Pinpoint the cell where the given text exists, returning its (x, y) midpoint coordinate. 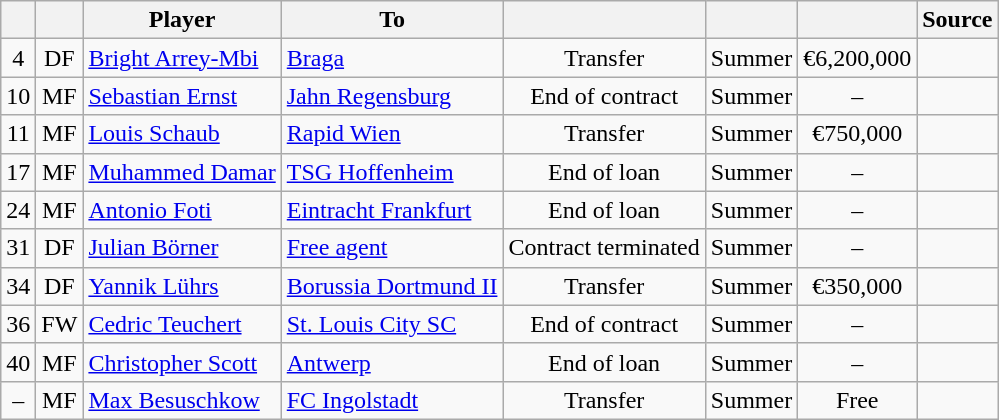
17 (18, 172)
31 (18, 248)
4 (18, 58)
Source (958, 20)
Braga (392, 58)
Yannik Lührs (182, 286)
Rapid Wien (392, 134)
36 (18, 324)
Contract terminated (604, 248)
To (392, 20)
Antwerp (392, 362)
Borussia Dortmund II (392, 286)
Player (182, 20)
Muhammed Damar (182, 172)
Christopher Scott (182, 362)
Free (858, 400)
Cedric Teuchert (182, 324)
34 (18, 286)
Julian Börner (182, 248)
Jahn Regensburg (392, 96)
FW (60, 324)
Free agent (392, 248)
11 (18, 134)
Max Besuschkow (182, 400)
Sebastian Ernst (182, 96)
FC Ingolstadt (392, 400)
Antonio Foti (182, 210)
Louis Schaub (182, 134)
10 (18, 96)
St. Louis City SC (392, 324)
TSG Hoffenheim (392, 172)
Bright Arrey-Mbi (182, 58)
€350,000 (858, 286)
Eintracht Frankfurt (392, 210)
40 (18, 362)
€750,000 (858, 134)
€6,200,000 (858, 58)
24 (18, 210)
